Return (x, y) of the center of cell containing provided text 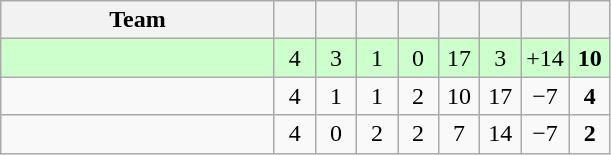
+14 (546, 58)
14 (500, 134)
Team (138, 20)
7 (460, 134)
